Return the [X, Y] coordinate for the center point of the cell that contains the specified text.  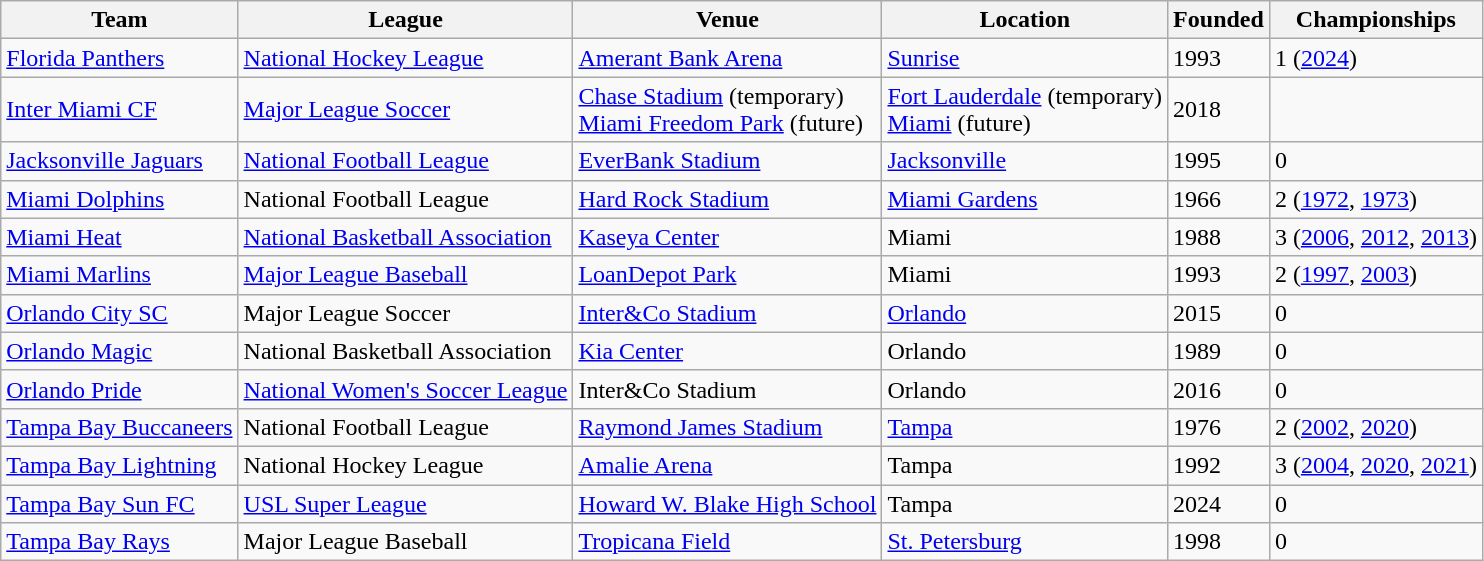
1988 [1219, 237]
Howard W. Blake High School [728, 503]
Kia Center [728, 351]
Orlando City SC [120, 313]
EverBank Stadium [728, 161]
Miami Heat [120, 237]
Raymond James Stadium [728, 427]
Jacksonville [1025, 161]
2 (2002, 2020) [1376, 427]
Miami Marlins [120, 275]
Hard Rock Stadium [728, 199]
LoanDepot Park [728, 275]
USL Super League [406, 503]
Fort Lauderdale (temporary)Miami (future) [1025, 110]
1966 [1219, 199]
2024 [1219, 503]
Team [120, 20]
St. Petersburg [1025, 542]
Sunrise [1025, 58]
Tampa Bay Rays [120, 542]
2018 [1219, 110]
Chase Stadium (temporary)Miami Freedom Park (future) [728, 110]
Miami Gardens [1025, 199]
Founded [1219, 20]
Championships [1376, 20]
Tropicana Field [728, 542]
Location [1025, 20]
Florida Panthers [120, 58]
1 (2024) [1376, 58]
Tampa Bay Sun FC [120, 503]
1995 [1219, 161]
Kaseya Center [728, 237]
1992 [1219, 465]
2 (1972, 1973) [1376, 199]
2016 [1219, 389]
1976 [1219, 427]
Orlando Pride [120, 389]
Orlando Magic [120, 351]
Miami Dolphins [120, 199]
Amalie Arena [728, 465]
1989 [1219, 351]
Jacksonville Jaguars [120, 161]
Tampa Bay Buccaneers [120, 427]
Amerant Bank Arena [728, 58]
League [406, 20]
2 (1997, 2003) [1376, 275]
Inter Miami CF [120, 110]
3 (2004, 2020, 2021) [1376, 465]
1998 [1219, 542]
Tampa Bay Lightning [120, 465]
2015 [1219, 313]
Venue [728, 20]
National Women's Soccer League [406, 389]
3 (2006, 2012, 2013) [1376, 237]
